For the text-containing cell, return its midpoint in [x, y] coordinate format. 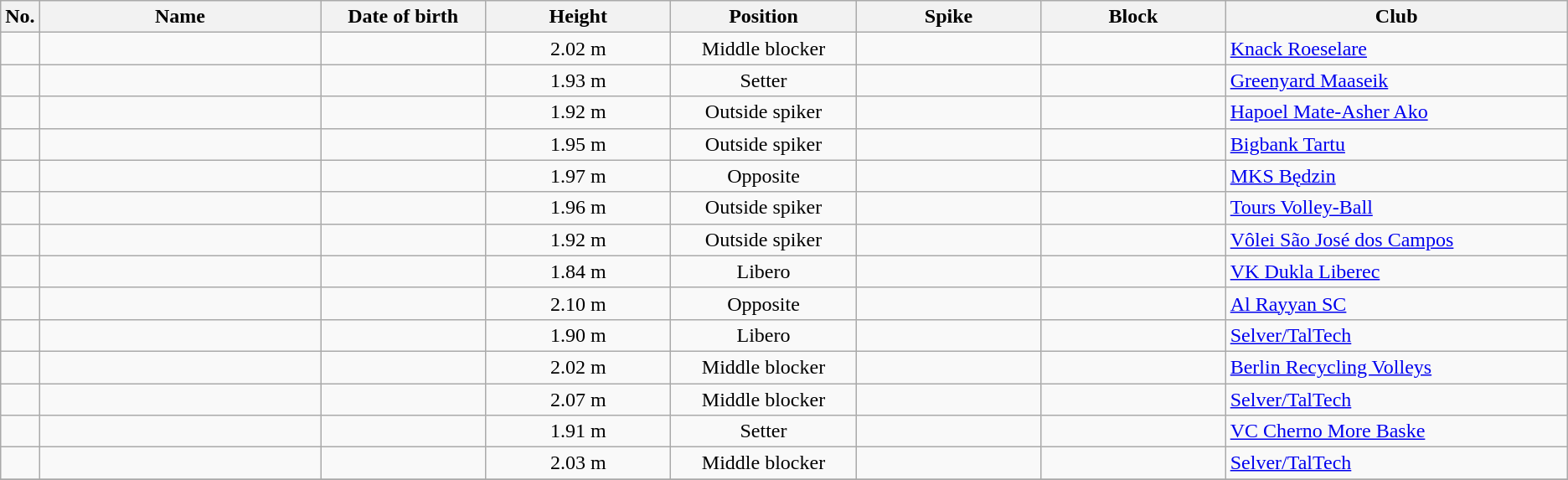
Vôlei São José dos Campos [1396, 240]
Date of birth [404, 17]
2.10 m [578, 303]
MKS Będzin [1396, 176]
Knack Roeselare [1396, 49]
VC Cherno More Baske [1396, 431]
1.90 m [578, 335]
Tours Volley-Ball [1396, 208]
1.93 m [578, 80]
1.96 m [578, 208]
2.03 m [578, 463]
1.84 m [578, 271]
Name [179, 17]
2.07 m [578, 400]
Position [764, 17]
Greenyard Maaseik [1396, 80]
Bigbank Tartu [1396, 144]
Spike [948, 17]
VK Dukla Liberec [1396, 271]
1.97 m [578, 176]
Hapoel Mate-Asher Ako [1396, 112]
1.91 m [578, 431]
No. [20, 17]
Block [1133, 17]
Height [578, 17]
Club [1396, 17]
Al Rayyan SC [1396, 303]
1.95 m [578, 144]
Berlin Recycling Volleys [1396, 367]
